Determine the [X, Y] coordinate at the center of the cell enclosing the given text.  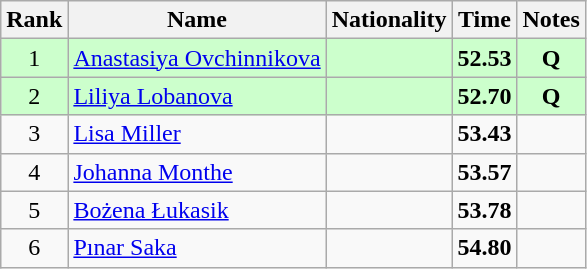
53.78 [484, 210]
5 [34, 210]
Liliya Lobanova [197, 96]
3 [34, 134]
52.53 [484, 58]
Notes [551, 20]
Name [197, 20]
Anastasiya Ovchinnikova [197, 58]
1 [34, 58]
Johanna Monthe [197, 172]
54.80 [484, 248]
Nationality [389, 20]
53.57 [484, 172]
Lisa Miller [197, 134]
Pınar Saka [197, 248]
Rank [34, 20]
Bożena Łukasik [197, 210]
52.70 [484, 96]
2 [34, 96]
6 [34, 248]
Time [484, 20]
53.43 [484, 134]
4 [34, 172]
